Capture the cell that displays the provided text and extract its [X, Y] central coordinate. 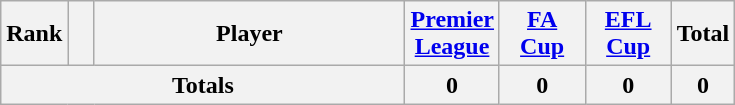
Player [250, 34]
Total [703, 34]
Rank [34, 34]
Totals [203, 85]
EFL Cup [628, 34]
Premier League [452, 34]
FA Cup [542, 34]
